Locate the cell with the specified text and output its [x, y] center coordinate. 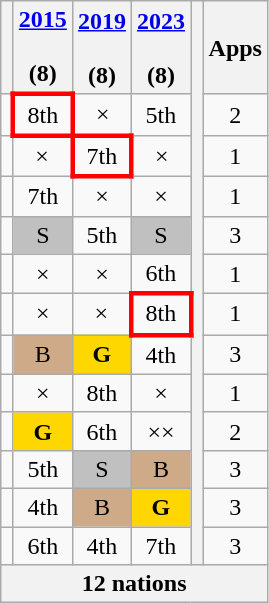
×× [160, 431]
2019 (8) [102, 48]
12 nations [134, 584]
2015 (8) [42, 48]
2023 (8) [160, 48]
Apps [235, 48]
